From the cell containing the given text, extract its center point as [X, Y] coordinate. 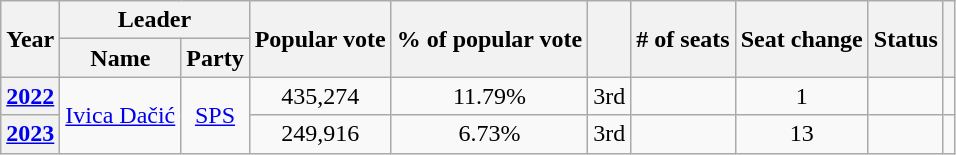
Name [120, 58]
249,916 [320, 134]
SPS [215, 115]
Popular vote [320, 39]
13 [802, 134]
% of popular vote [490, 39]
Status [906, 39]
Ivica Dačić [120, 115]
11.79% [490, 96]
Year [30, 39]
2022 [30, 96]
6.73% [490, 134]
1 [802, 96]
2023 [30, 134]
Leader [154, 20]
435,274 [320, 96]
# of seats [683, 39]
Seat change [802, 39]
Party [215, 58]
